Provide the [X, Y] coordinate of the cell's center where the given text is located.  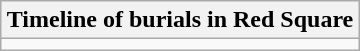
Timeline of burials in Red Square [180, 20]
